Provide the (X, Y) coordinate of the cell's center where the given text is located.  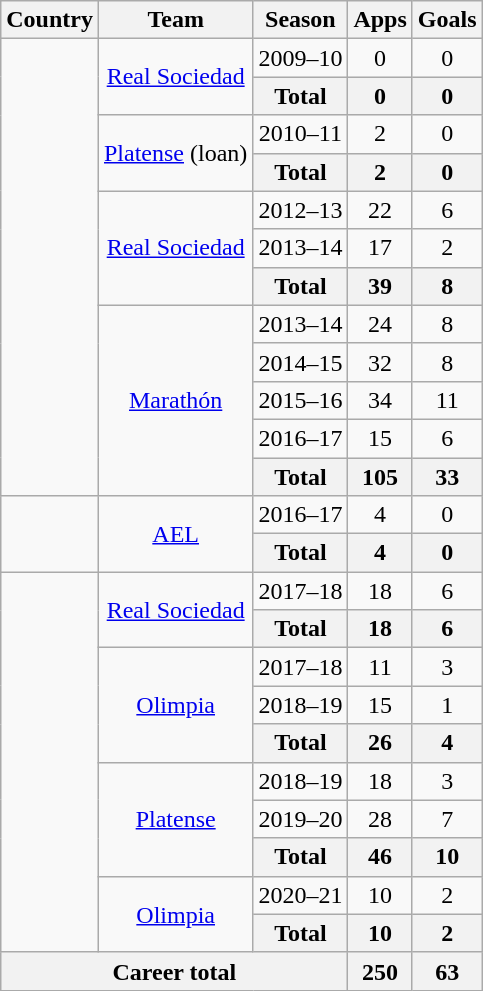
46 (380, 857)
Career total (174, 971)
105 (380, 477)
2010–11 (300, 134)
2015–16 (300, 400)
Team (175, 20)
34 (380, 400)
22 (380, 210)
24 (380, 324)
2014–15 (300, 362)
Season (300, 20)
32 (380, 362)
1 (447, 705)
2012–13 (300, 210)
Platense (175, 819)
Goals (447, 20)
28 (380, 819)
250 (380, 971)
7 (447, 819)
Platense (loan) (175, 153)
17 (380, 248)
Marathón (175, 400)
Apps (380, 20)
33 (447, 477)
63 (447, 971)
AEL (175, 534)
26 (380, 743)
Country (50, 20)
2020–21 (300, 895)
2009–10 (300, 58)
2019–20 (300, 819)
39 (380, 286)
